Return the (X, Y) coordinate for the center point of the cell that contains the specified text.  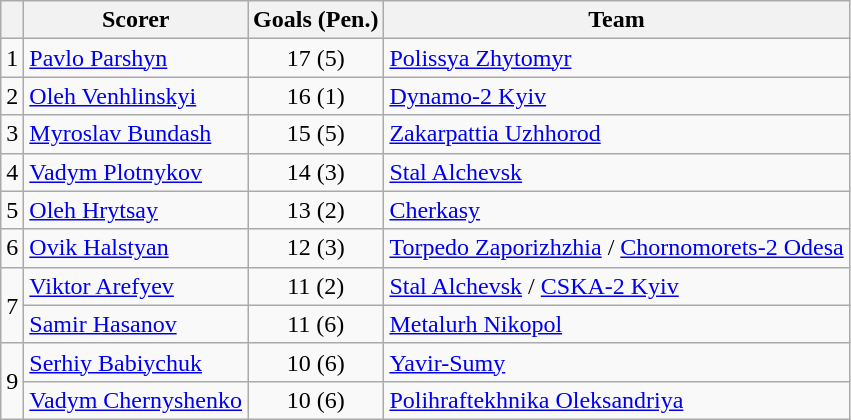
4 (12, 172)
16 (1) (316, 96)
Goals (Pen.) (316, 20)
Vadym Plotnykov (136, 172)
1 (12, 58)
Samir Hasanov (136, 324)
17 (5) (316, 58)
Team (616, 20)
5 (12, 210)
2 (12, 96)
14 (3) (316, 172)
7 (12, 305)
12 (3) (316, 248)
Zakarpattia Uzhhorod (616, 134)
Yavir-Sumy (616, 362)
Vadym Chernyshenko (136, 400)
Scorer (136, 20)
6 (12, 248)
Stal Alchevsk / CSKA-2 Kyiv (616, 286)
Viktor Arefyev (136, 286)
Stal Alchevsk (616, 172)
Cherkasy (616, 210)
Polihraftekhnika Oleksandriya (616, 400)
9 (12, 381)
Oleh Venhlinskyi (136, 96)
Serhiy Babiychuk (136, 362)
Pavlo Parshyn (136, 58)
Myroslav Bundash (136, 134)
Torpedo Zaporizhzhia / Chornomorets-2 Odesa (616, 248)
Polissya Zhytomyr (616, 58)
Oleh Hrytsay (136, 210)
13 (2) (316, 210)
15 (5) (316, 134)
3 (12, 134)
11 (6) (316, 324)
Dynamo-2 Kyiv (616, 96)
11 (2) (316, 286)
Ovik Halstyan (136, 248)
Metalurh Nikopol (616, 324)
